Return the (x, y) coordinate for the center point of the cell that contains the specified text.  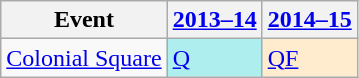
Colonial Square (84, 58)
2014–15 (310, 20)
QF (310, 58)
Q (214, 58)
2013–14 (214, 20)
Event (84, 20)
